Locate the cell with the specified text and output its [x, y] center coordinate. 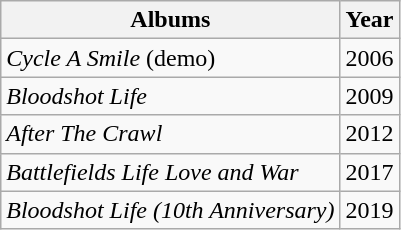
Bloodshot Life [170, 96]
Cycle A Smile (demo) [170, 58]
Battlefields Life Love and War [170, 172]
Year [370, 20]
2012 [370, 134]
Albums [170, 20]
2019 [370, 210]
2006 [370, 58]
2009 [370, 96]
After The Crawl [170, 134]
Bloodshot Life (10th Anniversary) [170, 210]
2017 [370, 172]
